For the text-containing cell, return its midpoint in (X, Y) coordinate format. 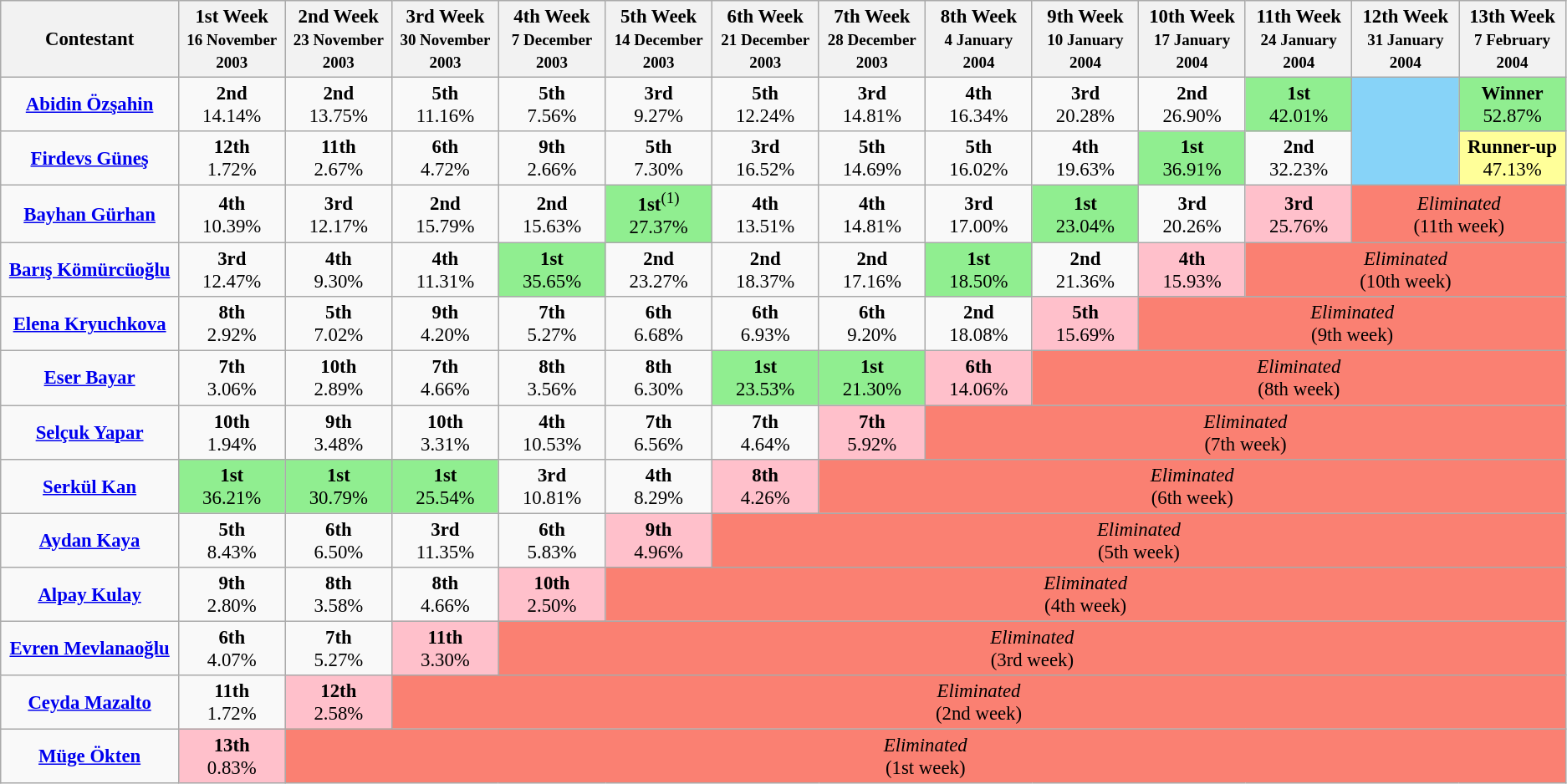
5th11.16% (446, 105)
5th Week14 December 2003 (659, 39)
1st18.50% (979, 271)
Alpay Kulay (90, 593)
8th6.30% (659, 378)
8th4.66% (446, 593)
2nd15.79% (446, 214)
Ceyda Mazalto (90, 702)
Elena Kryuchkova (90, 324)
4th16.34% (979, 105)
12th1.72% (232, 159)
6th6.68% (659, 324)
5th7.56% (552, 105)
3rd20.28% (1085, 105)
3rd9.27% (659, 105)
2nd15.63% (552, 214)
2nd13.75% (339, 105)
Eliminated(2nd week) (979, 702)
Bayhan Gürhan (90, 214)
2nd14.14% (232, 105)
3rd25.76% (1299, 214)
Selçuk Yapar (90, 433)
12th Week31 January 2004 (1406, 39)
Abidin Özşahin (90, 105)
4th10.39% (232, 214)
Serkül Kan (90, 486)
11th1.72% (232, 702)
5th12.24% (765, 105)
Firdevs Güneş (90, 159)
11th2.67% (339, 159)
1st25.54% (446, 486)
4th14.81% (872, 214)
3rd12.47% (232, 271)
6th6.93% (765, 324)
9th3.48% (339, 433)
3rd14.81% (872, 105)
Runner-up47.13% (1513, 159)
5th7.30% (659, 159)
1st(1)27.37% (659, 214)
2nd26.90% (1192, 105)
13th0.83% (232, 756)
5th15.69% (1085, 324)
6th Week21 December 2003 (765, 39)
9th2.66% (552, 159)
10th2.89% (339, 378)
9th4.96% (659, 540)
Eliminated(3rd week) (1032, 649)
8th3.58% (339, 593)
3rd16.52% (765, 159)
7th3.06% (232, 378)
6th4.07% (232, 649)
7th4.66% (446, 378)
1st36.21% (232, 486)
6th9.20% (872, 324)
3rd10.81% (552, 486)
Evren Mevlanaoğlu (90, 649)
2nd18.37% (765, 271)
12th2.58% (339, 702)
7th Week28 December 2003 (872, 39)
4th19.63% (1085, 159)
8th Week4 January 2004 (979, 39)
4th11.31% (446, 271)
6th5.83% (552, 540)
3rd17.00% (979, 214)
2nd21.36% (1085, 271)
6th6.50% (339, 540)
8th2.92% (232, 324)
11th3.30% (446, 649)
Eliminated(5th week) (1139, 540)
2nd17.16% (872, 271)
Eliminated(8th week) (1299, 378)
5th7.02% (339, 324)
5th14.69% (872, 159)
7th5.92% (872, 433)
9th4.20% (446, 324)
2nd23.27% (659, 271)
3rd11.35% (446, 540)
4th Week7 December 2003 (552, 39)
7th4.64% (765, 433)
9th2.80% (232, 593)
Aydan Kaya (90, 540)
10th3.31% (446, 433)
1st36.91% (1192, 159)
1st42.01% (1299, 105)
1st35.65% (552, 271)
1st30.79% (339, 486)
Barış Kömürcüoğlu (90, 271)
6th4.72% (446, 159)
Eser Bayar (90, 378)
1st21.30% (872, 378)
Contestant (90, 39)
10th1.94% (232, 433)
1st Week16 November 2003 (232, 39)
Müge Ökten (90, 756)
Eliminated(1st week) (925, 756)
2nd18.08% (979, 324)
11th Week24 January 2004 (1299, 39)
Eliminated(9th week) (1353, 324)
1st23.53% (765, 378)
Eliminated(4th week) (1085, 593)
4th13.51% (765, 214)
3rd20.26% (1192, 214)
3rd12.17% (339, 214)
4th9.30% (339, 271)
10th2.50% (552, 593)
10th Week17 January 2004 (1192, 39)
4th8.29% (659, 486)
8th4.26% (765, 486)
4th10.53% (552, 433)
Eliminated(10th week) (1405, 271)
Winner52.87% (1513, 105)
Eliminated(7th week) (1246, 433)
7th6.56% (659, 433)
5th16.02% (979, 159)
Eliminated(11th week) (1458, 214)
8th3.56% (552, 378)
2nd32.23% (1299, 159)
5th8.43% (232, 540)
2nd Week23 November 2003 (339, 39)
4th15.93% (1192, 271)
13th Week7 February 2004 (1513, 39)
6th14.06% (979, 378)
Eliminated(6th week) (1192, 486)
1st23.04% (1085, 214)
9th Week10 January 2004 (1085, 39)
3rd Week30 November 2003 (446, 39)
